Extract the [X, Y] coordinate from the center of the cell holding the provided text.  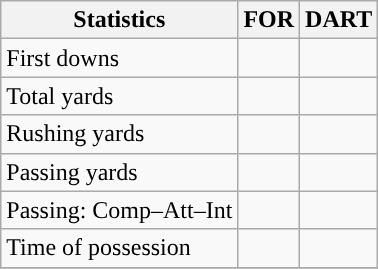
Statistics [120, 20]
FOR [269, 20]
DART [339, 20]
Total yards [120, 96]
Rushing yards [120, 134]
Passing: Comp–Att–Int [120, 210]
First downs [120, 58]
Time of possession [120, 248]
Passing yards [120, 172]
